Search for the cell housing the specified text and yield its (X, Y) center coordinate. 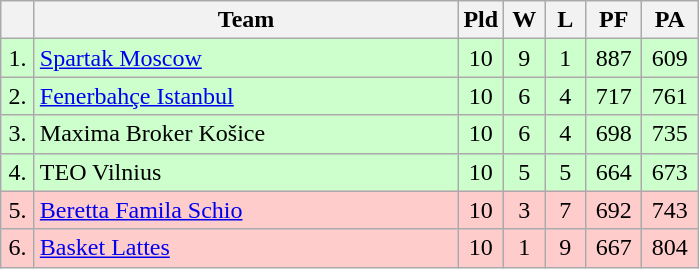
L (566, 20)
698 (614, 134)
Pld (481, 20)
Spartak Moscow (246, 58)
735 (670, 134)
887 (614, 58)
7 (566, 210)
667 (614, 248)
Beretta Famila Schio (246, 210)
743 (670, 210)
3. (18, 134)
TEO Vilnius (246, 172)
Basket Lattes (246, 248)
4. (18, 172)
Team (246, 20)
3 (524, 210)
PA (670, 20)
609 (670, 58)
Fenerbahçe Istanbul (246, 96)
673 (670, 172)
6. (18, 248)
Maxima Broker Košice (246, 134)
1. (18, 58)
692 (614, 210)
5. (18, 210)
PF (614, 20)
804 (670, 248)
717 (614, 96)
664 (614, 172)
2. (18, 96)
761 (670, 96)
W (524, 20)
